Provide the [x, y] coordinate of the cell's center where the given text is located.  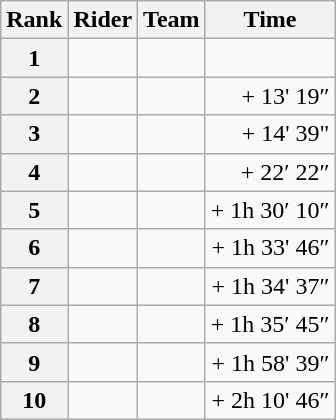
Rank [34, 20]
7 [34, 286]
+ 1h 34' 37″ [270, 286]
Rider [103, 20]
+ 1h 58' 39″ [270, 362]
4 [34, 172]
+ 1h 35′ 45″ [270, 324]
+ 2h 10' 46″ [270, 400]
9 [34, 362]
Team [172, 20]
+ 1h 33' 46″ [270, 248]
+ 13' 19″ [270, 96]
+ 14' 39" [270, 134]
+ 22′ 22″ [270, 172]
6 [34, 248]
Time [270, 20]
3 [34, 134]
5 [34, 210]
+ 1h 30′ 10″ [270, 210]
2 [34, 96]
10 [34, 400]
8 [34, 324]
1 [34, 58]
